Return (x, y) of the center of cell containing provided text 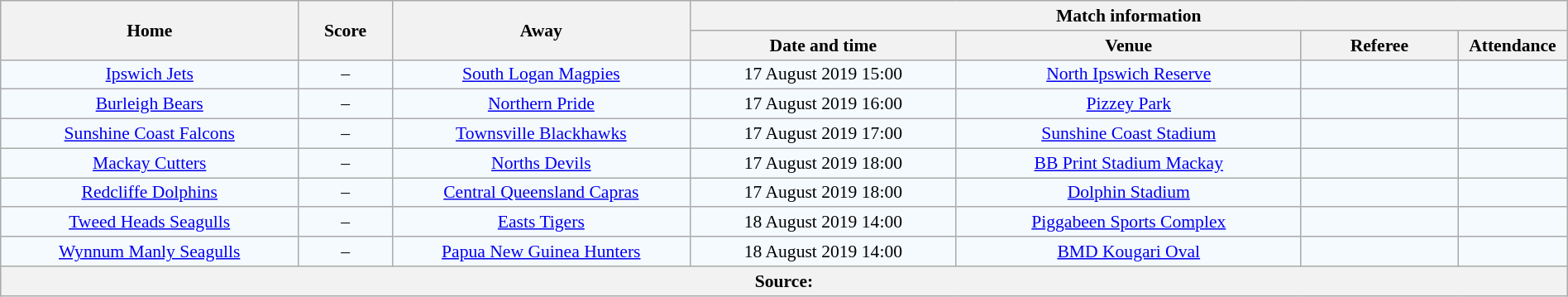
Home (150, 30)
Sunshine Coast Falcons (150, 134)
Townsville Blackhawks (541, 134)
Score (346, 30)
Attendance (1513, 46)
South Logan Magpies (541, 74)
Sunshine Coast Stadium (1128, 134)
Burleigh Bears (150, 104)
Mackay Cutters (150, 163)
Ipswich Jets (150, 74)
Papua New Guinea Hunters (541, 251)
Pizzey Park (1128, 104)
BMD Kougari Oval (1128, 251)
Easts Tigers (541, 223)
Central Queensland Capras (541, 193)
Tweed Heads Seagulls (150, 223)
Piggabeen Sports Complex (1128, 223)
Venue (1128, 46)
Match information (1128, 16)
Date and time (823, 46)
Wynnum Manly Seagulls (150, 251)
17 August 2019 15:00 (823, 74)
Norths Devils (541, 163)
17 August 2019 16:00 (823, 104)
Dolphin Stadium (1128, 193)
Referee (1379, 46)
17 August 2019 17:00 (823, 134)
Northern Pride (541, 104)
Away (541, 30)
Redcliffe Dolphins (150, 193)
BB Print Stadium Mackay (1128, 163)
Source: (784, 281)
North Ipswich Reserve (1128, 74)
